Search for the cell housing the specified text and yield its [X, Y] center coordinate. 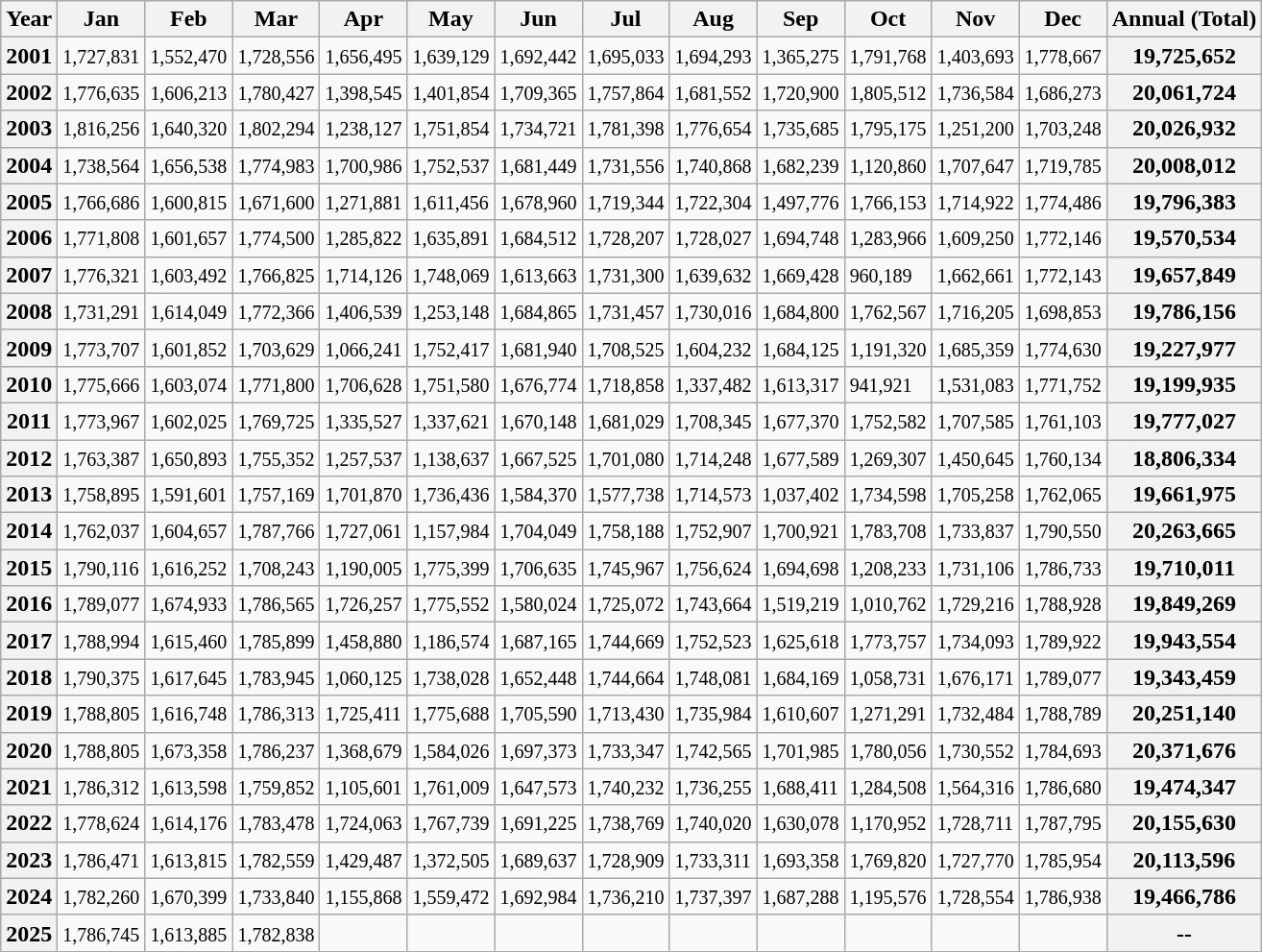
1,253,148 [451, 311]
1,705,258 [976, 495]
1,771,808 [102, 238]
-- [1184, 933]
19,725,652 [1184, 56]
1,709,365 [538, 92]
1,401,854 [451, 92]
1,606,213 [188, 92]
1,372,505 [451, 860]
1,701,870 [363, 495]
1,735,685 [801, 129]
Year [29, 19]
1,684,125 [801, 348]
1,757,169 [277, 495]
1,283,966 [887, 238]
1,650,893 [188, 458]
2003 [29, 129]
1,774,486 [1062, 202]
1,625,618 [801, 641]
1,647,573 [538, 787]
1,737,397 [713, 896]
1,681,449 [538, 165]
1,733,840 [277, 896]
1,706,635 [538, 568]
2021 [29, 787]
1,786,938 [1062, 896]
1,735,984 [713, 714]
941,921 [887, 384]
1,786,733 [1062, 568]
1,738,564 [102, 165]
1,697,373 [538, 750]
2009 [29, 348]
1,676,774 [538, 384]
1,781,398 [626, 129]
20,008,012 [1184, 165]
1,740,868 [713, 165]
1,010,762 [887, 604]
1,677,589 [801, 458]
2020 [29, 750]
1,685,359 [976, 348]
2001 [29, 56]
1,731,106 [976, 568]
1,727,831 [102, 56]
1,761,009 [451, 787]
1,700,921 [801, 531]
1,782,260 [102, 896]
1,752,582 [887, 421]
1,772,146 [1062, 238]
1,730,016 [713, 311]
1,060,125 [363, 677]
1,761,103 [1062, 421]
1,337,482 [713, 384]
1,609,250 [976, 238]
1,736,210 [626, 896]
1,716,205 [976, 311]
1,714,248 [713, 458]
1,762,065 [1062, 495]
1,766,825 [277, 275]
1,601,657 [188, 238]
1,756,624 [713, 568]
1,786,745 [102, 933]
1,729,216 [976, 604]
1,120,860 [887, 165]
19,777,027 [1184, 421]
1,720,900 [801, 92]
1,703,629 [277, 348]
1,687,165 [538, 641]
1,604,657 [188, 531]
1,602,025 [188, 421]
1,773,967 [102, 421]
960,189 [887, 275]
1,805,512 [887, 92]
1,208,233 [887, 568]
1,791,768 [887, 56]
1,736,436 [451, 495]
1,745,967 [626, 568]
1,700,986 [363, 165]
1,615,460 [188, 641]
Jun [538, 19]
1,772,366 [277, 311]
1,752,537 [451, 165]
1,684,169 [801, 677]
1,450,645 [976, 458]
1,742,565 [713, 750]
1,774,630 [1062, 348]
1,138,637 [451, 458]
Oct [887, 19]
1,238,127 [363, 129]
1,603,074 [188, 384]
19,570,534 [1184, 238]
1,682,239 [801, 165]
1,733,347 [626, 750]
1,656,538 [188, 165]
1,775,688 [451, 714]
1,790,550 [1062, 531]
1,552,470 [188, 56]
1,681,552 [713, 92]
20,155,630 [1184, 823]
1,613,663 [538, 275]
1,773,757 [887, 641]
1,790,375 [102, 677]
1,676,171 [976, 677]
1,783,945 [277, 677]
1,738,028 [451, 677]
1,762,037 [102, 531]
1,727,770 [976, 860]
1,694,748 [801, 238]
1,531,083 [976, 384]
1,774,500 [277, 238]
1,751,580 [451, 384]
1,734,721 [538, 129]
19,343,459 [1184, 677]
2016 [29, 604]
1,775,552 [451, 604]
19,943,554 [1184, 641]
2024 [29, 896]
1,775,666 [102, 384]
20,251,140 [1184, 714]
1,787,795 [1062, 823]
1,772,143 [1062, 275]
1,719,344 [626, 202]
1,780,056 [887, 750]
1,782,559 [277, 860]
1,727,061 [363, 531]
1,639,129 [451, 56]
1,778,624 [102, 823]
1,752,417 [451, 348]
1,616,748 [188, 714]
1,617,645 [188, 677]
1,584,026 [451, 750]
20,263,665 [1184, 531]
1,786,237 [277, 750]
2022 [29, 823]
1,736,584 [976, 92]
2007 [29, 275]
1,639,632 [713, 275]
1,708,345 [713, 421]
1,771,800 [277, 384]
1,707,585 [976, 421]
19,710,011 [1184, 568]
1,614,176 [188, 823]
1,740,232 [626, 787]
1,705,590 [538, 714]
1,671,600 [277, 202]
1,790,116 [102, 568]
1,757,864 [626, 92]
19,199,935 [1184, 384]
1,335,527 [363, 421]
1,190,005 [363, 568]
1,635,891 [451, 238]
1,738,769 [626, 823]
1,783,708 [887, 531]
1,584,370 [538, 495]
1,694,293 [713, 56]
2010 [29, 384]
1,497,776 [801, 202]
18,806,334 [1184, 458]
1,725,411 [363, 714]
1,708,243 [277, 568]
1,652,448 [538, 677]
1,714,922 [976, 202]
1,285,822 [363, 238]
1,564,316 [976, 787]
1,730,552 [976, 750]
1,760,134 [1062, 458]
1,775,399 [451, 568]
1,784,693 [1062, 750]
1,728,711 [976, 823]
1,707,647 [976, 165]
1,728,556 [277, 56]
1,694,698 [801, 568]
1,774,983 [277, 165]
1,740,020 [713, 823]
Mar [277, 19]
1,406,539 [363, 311]
1,743,664 [713, 604]
1,703,248 [1062, 129]
1,257,537 [363, 458]
1,058,731 [887, 677]
1,603,492 [188, 275]
1,734,598 [887, 495]
Feb [188, 19]
1,559,472 [451, 896]
1,731,457 [626, 311]
2013 [29, 495]
1,787,766 [277, 531]
1,714,126 [363, 275]
1,577,738 [626, 495]
1,670,399 [188, 896]
1,105,601 [363, 787]
1,610,607 [801, 714]
1,704,049 [538, 531]
1,037,402 [801, 495]
1,170,952 [887, 823]
1,773,707 [102, 348]
1,613,317 [801, 384]
1,613,885 [188, 933]
1,673,358 [188, 750]
2012 [29, 458]
1,728,909 [626, 860]
1,706,628 [363, 384]
19,466,786 [1184, 896]
1,687,288 [801, 896]
1,733,311 [713, 860]
1,752,907 [713, 531]
Annual (Total) [1184, 19]
1,458,880 [363, 641]
2018 [29, 677]
1,155,868 [363, 896]
May [451, 19]
1,157,984 [451, 531]
19,786,156 [1184, 311]
1,718,858 [626, 384]
1,368,679 [363, 750]
1,785,899 [277, 641]
2002 [29, 92]
1,786,680 [1062, 787]
1,688,411 [801, 787]
1,429,487 [363, 860]
1,788,789 [1062, 714]
1,698,853 [1062, 311]
1,284,508 [887, 787]
1,195,576 [887, 896]
1,601,852 [188, 348]
1,271,881 [363, 202]
1,604,232 [713, 348]
1,678,960 [538, 202]
19,796,383 [1184, 202]
1,724,063 [363, 823]
1,191,320 [887, 348]
1,684,865 [538, 311]
1,759,852 [277, 787]
Apr [363, 19]
1,789,922 [1062, 641]
19,227,977 [1184, 348]
2004 [29, 165]
2005 [29, 202]
Aug [713, 19]
20,061,724 [1184, 92]
1,667,525 [538, 458]
1,728,027 [713, 238]
1,731,300 [626, 275]
1,763,387 [102, 458]
1,677,370 [801, 421]
1,766,686 [102, 202]
1,670,148 [538, 421]
1,600,815 [188, 202]
1,365,275 [801, 56]
1,771,752 [1062, 384]
1,398,545 [363, 92]
1,674,933 [188, 604]
1,778,667 [1062, 56]
1,728,554 [976, 896]
1,701,985 [801, 750]
1,728,207 [626, 238]
1,776,654 [713, 129]
1,788,928 [1062, 604]
19,474,347 [1184, 787]
2019 [29, 714]
19,661,975 [1184, 495]
1,614,049 [188, 311]
1,713,430 [626, 714]
1,692,984 [538, 896]
Sep [801, 19]
1,802,294 [277, 129]
1,726,257 [363, 604]
1,782,838 [277, 933]
1,714,573 [713, 495]
1,816,256 [102, 129]
1,591,601 [188, 495]
19,657,849 [1184, 275]
20,026,932 [1184, 129]
Jan [102, 19]
1,776,321 [102, 275]
1,786,471 [102, 860]
1,744,669 [626, 641]
1,769,820 [887, 860]
2008 [29, 311]
1,640,320 [188, 129]
1,722,304 [713, 202]
1,719,785 [1062, 165]
1,762,567 [887, 311]
1,684,800 [801, 311]
1,766,153 [887, 202]
1,186,574 [451, 641]
1,616,252 [188, 568]
2014 [29, 531]
1,656,495 [363, 56]
2011 [29, 421]
1,751,854 [451, 129]
1,731,556 [626, 165]
1,758,188 [626, 531]
1,681,940 [538, 348]
20,371,676 [1184, 750]
1,691,225 [538, 823]
Nov [976, 19]
1,748,069 [451, 275]
2017 [29, 641]
1,689,637 [538, 860]
1,786,313 [277, 714]
1,788,994 [102, 641]
1,613,815 [188, 860]
1,269,307 [887, 458]
1,708,525 [626, 348]
1,662,661 [976, 275]
1,580,024 [538, 604]
1,733,837 [976, 531]
2023 [29, 860]
1,736,255 [713, 787]
1,780,427 [277, 92]
1,786,312 [102, 787]
Jul [626, 19]
1,403,693 [976, 56]
1,613,598 [188, 787]
1,692,442 [538, 56]
1,681,029 [626, 421]
1,251,200 [976, 129]
19,849,269 [1184, 604]
1,785,954 [1062, 860]
Dec [1062, 19]
1,725,072 [626, 604]
1,744,664 [626, 677]
1,776,635 [102, 92]
1,519,219 [801, 604]
1,669,428 [801, 275]
2025 [29, 933]
20,113,596 [1184, 860]
2006 [29, 238]
1,630,078 [801, 823]
1,748,081 [713, 677]
2015 [29, 568]
1,701,080 [626, 458]
1,732,484 [976, 714]
1,693,358 [801, 860]
1,611,456 [451, 202]
1,795,175 [887, 129]
1,731,291 [102, 311]
1,783,478 [277, 823]
1,769,725 [277, 421]
1,271,291 [887, 714]
1,686,273 [1062, 92]
1,786,565 [277, 604]
1,695,033 [626, 56]
1,755,352 [277, 458]
1,337,621 [451, 421]
1,734,093 [976, 641]
1,752,523 [713, 641]
1,767,739 [451, 823]
1,066,241 [363, 348]
1,684,512 [538, 238]
1,758,895 [102, 495]
